For the text-containing cell, return its midpoint in (x, y) coordinate format. 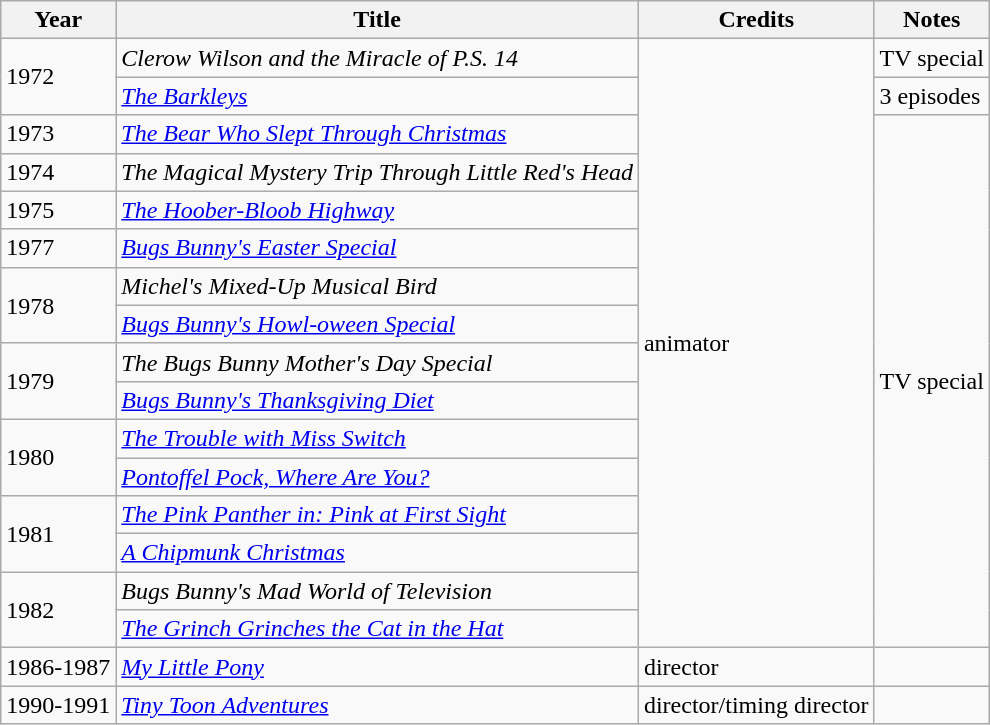
Bugs Bunny's Mad World of Television (378, 591)
1974 (58, 172)
1990-1991 (58, 705)
My Little Pony (378, 667)
The Grinch Grinches the Cat in the Hat (378, 629)
director/timing director (756, 705)
The Barkleys (378, 96)
Pontoffel Pock, Where Are You? (378, 477)
1981 (58, 534)
Bugs Bunny's Easter Special (378, 248)
The Bear Who Slept Through Christmas (378, 134)
director (756, 667)
Year (58, 20)
1973 (58, 134)
3 episodes (932, 96)
The Magical Mystery Trip Through Little Red's Head (378, 172)
Title (378, 20)
Credits (756, 20)
Clerow Wilson and the Miracle of P.S. 14 (378, 58)
animator (756, 344)
1980 (58, 457)
Tiny Toon Adventures (378, 705)
The Hoober-Bloob Highway (378, 210)
Michel's Mixed-Up Musical Bird (378, 286)
1975 (58, 210)
1979 (58, 381)
The Pink Panther in: Pink at First Sight (378, 515)
A Chipmunk Christmas (378, 553)
1978 (58, 305)
1982 (58, 610)
The Bugs Bunny Mother's Day Special (378, 362)
Bugs Bunny's Howl-oween Special (378, 324)
1986-1987 (58, 667)
1977 (58, 248)
The Trouble with Miss Switch (378, 438)
Bugs Bunny's Thanksgiving Diet (378, 400)
Notes (932, 20)
1972 (58, 77)
